Output the (X, Y) coordinate of the center of the cell containing the given text.  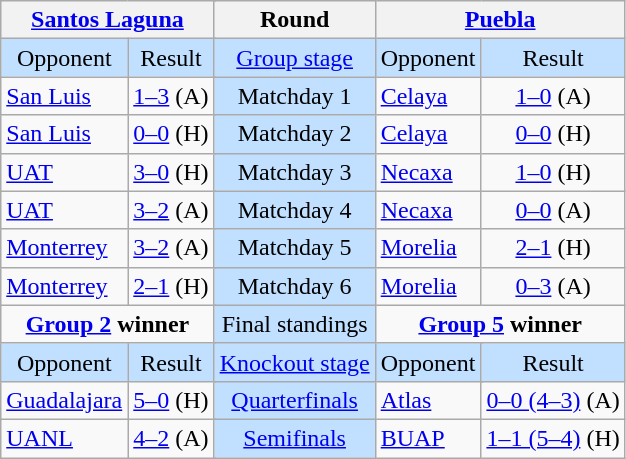
Semifinals (294, 438)
4–2 (A) (171, 438)
Quarterfinals (294, 400)
Santos Laguna (108, 20)
Final standings (294, 324)
3–0 (H) (171, 172)
Guadalajara (64, 400)
0–0 (4–3) (A) (553, 400)
Group 5 winner (500, 324)
1–1 (5–4) (H) (553, 438)
Matchday 5 (294, 248)
Puebla (500, 20)
1–3 (A) (171, 96)
Atlas (428, 400)
1–0 (H) (553, 172)
Group stage (294, 58)
UANL (64, 438)
Matchday 4 (294, 210)
Group 2 winner (108, 324)
0–0 (A) (553, 210)
Matchday 2 (294, 134)
5–0 (H) (171, 400)
Round (294, 20)
0–3 (A) (553, 286)
Matchday 1 (294, 96)
Matchday 3 (294, 172)
1–0 (A) (553, 96)
BUAP (428, 438)
Matchday 6 (294, 286)
Knockout stage (294, 362)
